Pinpoint the cell where the given text exists, returning its (x, y) midpoint coordinate. 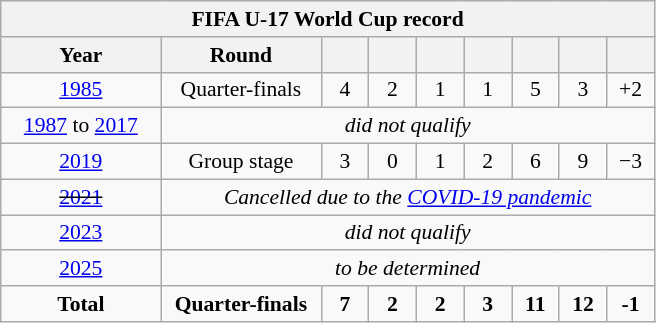
4 (345, 90)
2019 (81, 162)
2021 (81, 197)
-1 (631, 304)
FIFA U-17 World Cup record (328, 19)
+2 (631, 90)
Total (81, 304)
to be determined (408, 269)
−3 (631, 162)
1987 to 2017 (81, 126)
Cancelled due to the COVID-19 pandemic (408, 197)
Year (81, 55)
2023 (81, 233)
Round (241, 55)
6 (536, 162)
Group stage (241, 162)
11 (536, 304)
0 (393, 162)
12 (583, 304)
2025 (81, 269)
9 (583, 162)
5 (536, 90)
7 (345, 304)
1985 (81, 90)
